Find where the given text appears and provide that cell's center as (X, Y) coordinate. 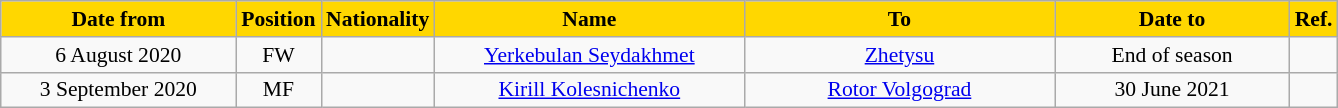
Kirill Kolesnichenko (589, 90)
Date from (118, 19)
To (899, 19)
Rotor Volgograd (899, 90)
3 September 2020 (118, 90)
Nationality (378, 19)
End of season (1172, 55)
6 August 2020 (118, 55)
MF (278, 90)
Name (589, 19)
Ref. (1314, 19)
Position (278, 19)
30 June 2021 (1172, 90)
Date to (1172, 19)
Zhetysu (899, 55)
Yerkebulan Seydakhmet (589, 55)
FW (278, 55)
